Capture the cell that displays the provided text and extract its [X, Y] central coordinate. 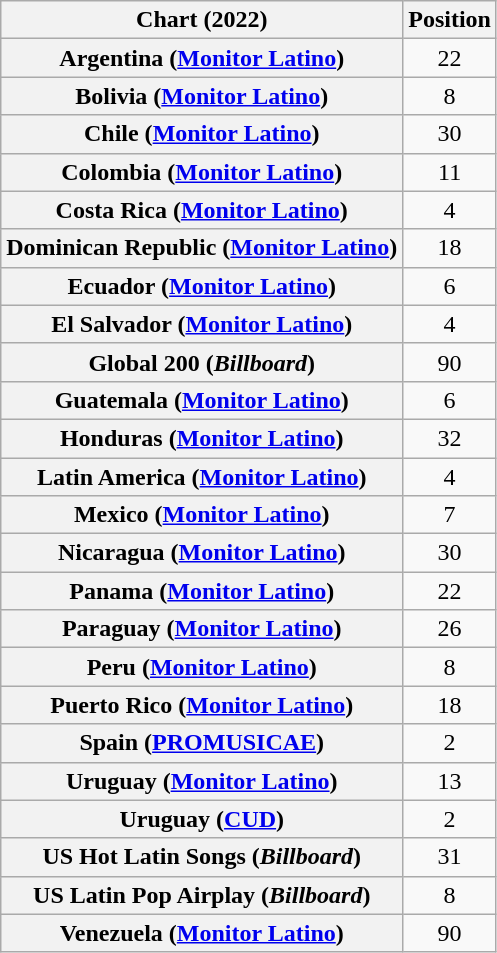
Chile (Monitor Latino) [202, 134]
11 [450, 172]
Venezuela (Monitor Latino) [202, 933]
Position [450, 20]
Paraguay (Monitor Latino) [202, 629]
Honduras (Monitor Latino) [202, 438]
Guatemala (Monitor Latino) [202, 400]
El Salvador (Monitor Latino) [202, 324]
31 [450, 857]
Colombia (Monitor Latino) [202, 172]
Mexico (Monitor Latino) [202, 515]
Panama (Monitor Latino) [202, 591]
32 [450, 438]
Global 200 (Billboard) [202, 362]
Chart (2022) [202, 20]
Dominican Republic (Monitor Latino) [202, 248]
26 [450, 629]
US Hot Latin Songs (Billboard) [202, 857]
7 [450, 515]
13 [450, 781]
Nicaragua (Monitor Latino) [202, 553]
Ecuador (Monitor Latino) [202, 286]
Spain (PROMUSICAE) [202, 743]
Latin America (Monitor Latino) [202, 477]
Peru (Monitor Latino) [202, 667]
Bolivia (Monitor Latino) [202, 96]
Argentina (Monitor Latino) [202, 58]
Costa Rica (Monitor Latino) [202, 210]
Puerto Rico (Monitor Latino) [202, 705]
US Latin Pop Airplay (Billboard) [202, 895]
Uruguay (Monitor Latino) [202, 781]
Uruguay (CUD) [202, 819]
